Find where the given text appears and provide that cell's center as (X, Y) coordinate. 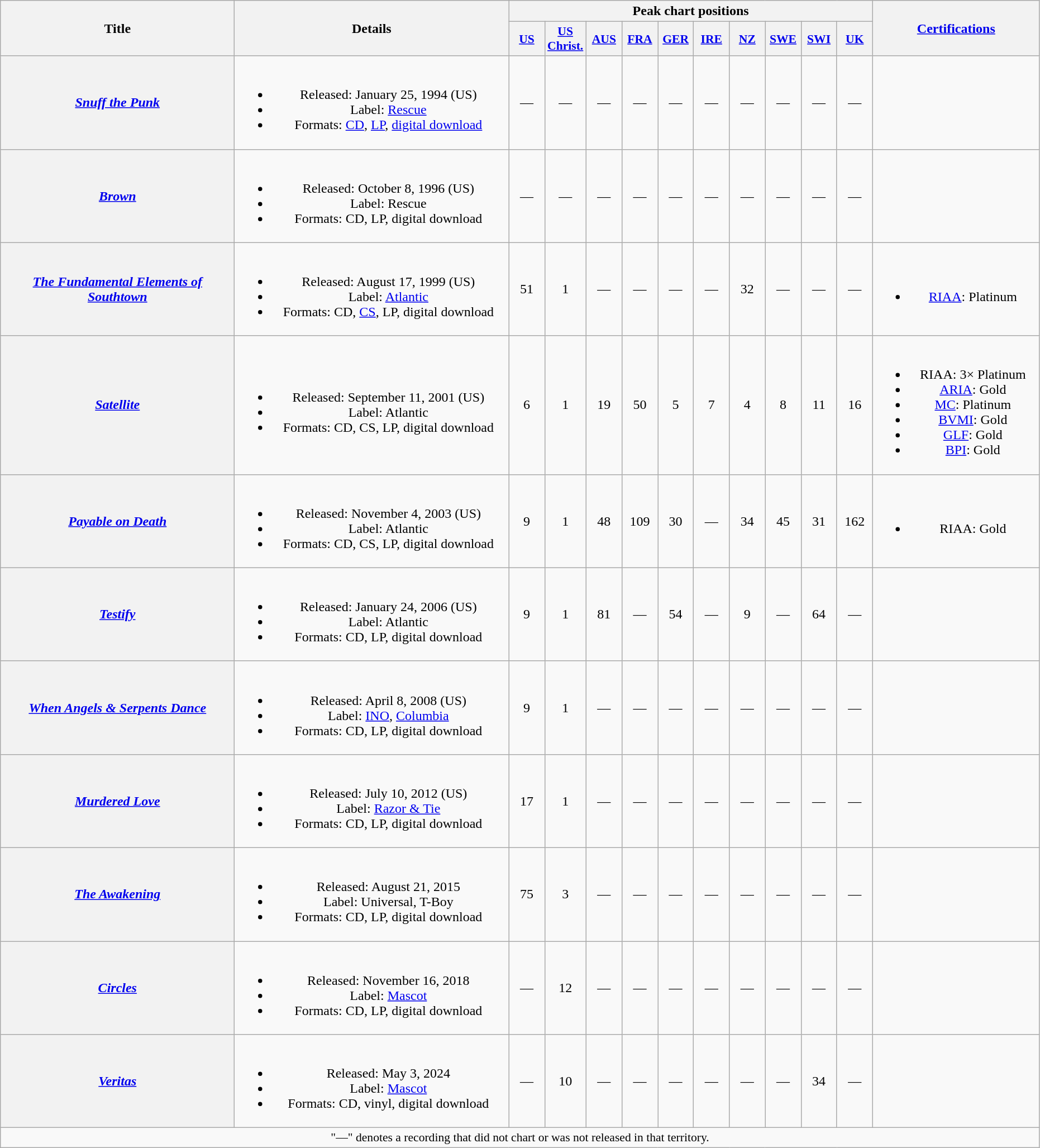
Released: January 24, 2006 (US)Label: AtlanticFormats: CD, LP, digital download (372, 615)
19 (604, 405)
Circles (117, 988)
48 (604, 521)
11 (819, 405)
Details (372, 28)
Released: August 21, 2015Label: Universal, T-BoyFormats: CD, LP, digital download (372, 894)
7 (712, 405)
The Fundamental Elements of Southtown (117, 289)
Payable on Death (117, 521)
RIAA: Platinum (956, 289)
Released: April 8, 2008 (US)Label: INO, ColumbiaFormats: CD, LP, digital download (372, 707)
SWE (783, 39)
Peak chart positions (690, 11)
12 (565, 988)
17 (527, 801)
Veritas (117, 1082)
45 (783, 521)
NZ (747, 39)
UK (855, 39)
64 (819, 615)
Released: January 25, 1994 (US)Label: RescueFormats: CD, LP, digital download (372, 103)
USChrist. (565, 39)
109 (640, 521)
75 (527, 894)
4 (747, 405)
Murdered Love (117, 801)
3 (565, 894)
81 (604, 615)
GER (676, 39)
51 (527, 289)
Released: November 4, 2003 (US)Label: AtlanticFormats: CD, CS, LP, digital download (372, 521)
US (527, 39)
Released: November 16, 2018Label: MascotFormats: CD, LP, digital download (372, 988)
Released: October 8, 1996 (US)Label: RescueFormats: CD, LP, digital download (372, 196)
When Angels & Serpents Dance (117, 707)
5 (676, 405)
Testify (117, 615)
Released: August 17, 1999 (US)Label: AtlanticFormats: CD, CS, LP, digital download (372, 289)
30 (676, 521)
"—" denotes a recording that did not chart or was not released in that territory. (521, 1138)
IRE (712, 39)
The Awakening (117, 894)
FRA (640, 39)
Certifications (956, 28)
16 (855, 405)
Released: September 11, 2001 (US)Label: AtlanticFormats: CD, CS, LP, digital download (372, 405)
Title (117, 28)
10 (565, 1082)
54 (676, 615)
50 (640, 405)
RIAA: Gold (956, 521)
Released: May 3, 2024Label: MascotFormats: CD, vinyl, digital download (372, 1082)
8 (783, 405)
RIAA: 3× PlatinumARIA: GoldMC: PlatinumBVMI: GoldGLF: GoldBPI: Gold (956, 405)
Brown (117, 196)
AUS (604, 39)
Snuff the Punk (117, 103)
32 (747, 289)
Satellite (117, 405)
31 (819, 521)
162 (855, 521)
6 (527, 405)
SWI (819, 39)
Released: July 10, 2012 (US)Label: Razor & TieFormats: CD, LP, digital download (372, 801)
